Return [X, Y] of the center of cell containing provided text 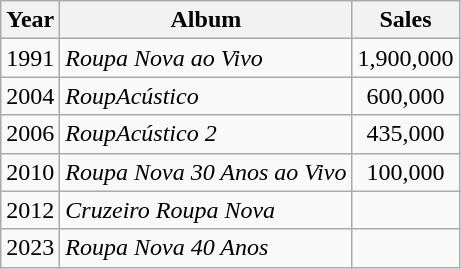
Roupa Nova 40 Anos [206, 248]
2006 [30, 134]
2010 [30, 172]
1,900,000 [406, 58]
435,000 [406, 134]
2023 [30, 248]
2004 [30, 96]
600,000 [406, 96]
Cruzeiro Roupa Nova [206, 210]
RoupAcústico 2 [206, 134]
RoupAcústico [206, 96]
Sales [406, 20]
Roupa Nova 30 Anos ao Vivo [206, 172]
Roupa Nova ao Vivo [206, 58]
1991 [30, 58]
2012 [30, 210]
Year [30, 20]
Album [206, 20]
100,000 [406, 172]
